For the text-containing cell, return its midpoint in (X, Y) coordinate format. 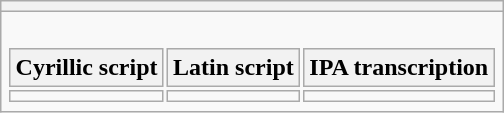
Cyrillic script (86, 67)
IPA transcription (398, 67)
Cyrillic script Latin script IPA transcription (252, 62)
Latin script (234, 67)
